Find where the given text appears and provide that cell's center as [x, y] coordinate. 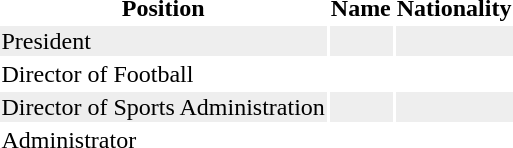
Director of Football [163, 74]
President [163, 41]
Director of Sports Administration [163, 107]
